Return the [X, Y] coordinate for the center point of the cell that contains the specified text.  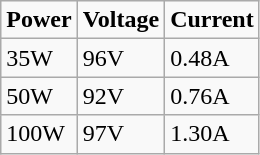
Current [212, 20]
100W [39, 134]
Voltage [121, 20]
96V [121, 58]
50W [39, 96]
Power [39, 20]
92V [121, 96]
35W [39, 58]
0.76A [212, 96]
1.30A [212, 134]
97V [121, 134]
0.48A [212, 58]
